Search for the cell housing the specified text and yield its [x, y] center coordinate. 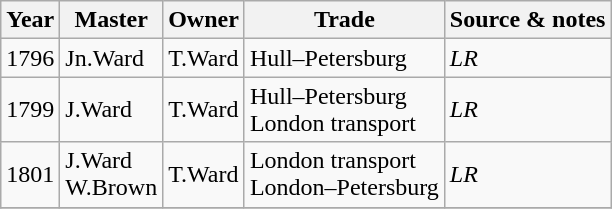
Hull–PetersburgLondon transport [344, 110]
Owner [204, 20]
J.Ward [112, 110]
1801 [30, 174]
1796 [30, 58]
Source & notes [528, 20]
Trade [344, 20]
J.WardW.Brown [112, 174]
1799 [30, 110]
London transportLondon–Petersburg [344, 174]
Year [30, 20]
Hull–Petersburg [344, 58]
Jn.Ward [112, 58]
Master [112, 20]
